Capture the cell that displays the provided text and extract its (X, Y) central coordinate. 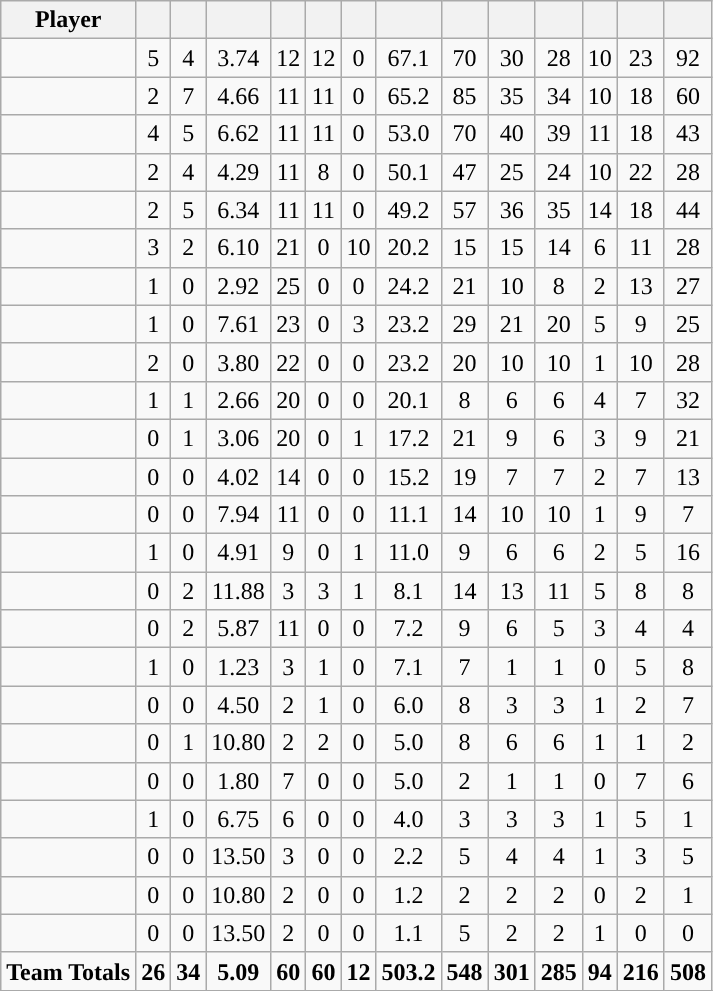
11.88 (238, 591)
2.66 (238, 400)
40 (512, 134)
4.02 (238, 477)
5.09 (238, 971)
4.50 (238, 705)
65.2 (408, 96)
7.2 (408, 629)
2.2 (408, 857)
24 (558, 172)
7.61 (238, 324)
6.75 (238, 819)
301 (512, 971)
548 (464, 971)
20.2 (408, 248)
503.2 (408, 971)
39 (558, 134)
7.94 (238, 515)
1.23 (238, 667)
53.0 (408, 134)
44 (688, 210)
4.0 (408, 819)
3.80 (238, 362)
1.1 (408, 933)
26 (154, 971)
8.1 (408, 591)
36 (512, 210)
50.1 (408, 172)
49.2 (408, 210)
29 (464, 324)
6.0 (408, 705)
85 (464, 96)
20.1 (408, 400)
19 (464, 477)
3.74 (238, 58)
508 (688, 971)
43 (688, 134)
27 (688, 286)
47 (464, 172)
94 (600, 971)
4.66 (238, 96)
6.62 (238, 134)
1.80 (238, 781)
4.91 (238, 553)
Team Totals (68, 971)
1.2 (408, 895)
92 (688, 58)
7.1 (408, 667)
2.92 (238, 286)
4.29 (238, 172)
16 (688, 553)
15.2 (408, 477)
Player (68, 20)
11.1 (408, 515)
285 (558, 971)
6.10 (238, 248)
67.1 (408, 58)
3.06 (238, 438)
5.87 (238, 629)
32 (688, 400)
57 (464, 210)
216 (640, 971)
17.2 (408, 438)
11.0 (408, 553)
30 (512, 58)
6.34 (238, 210)
24.2 (408, 286)
